For the text-containing cell, return its midpoint in (x, y) coordinate format. 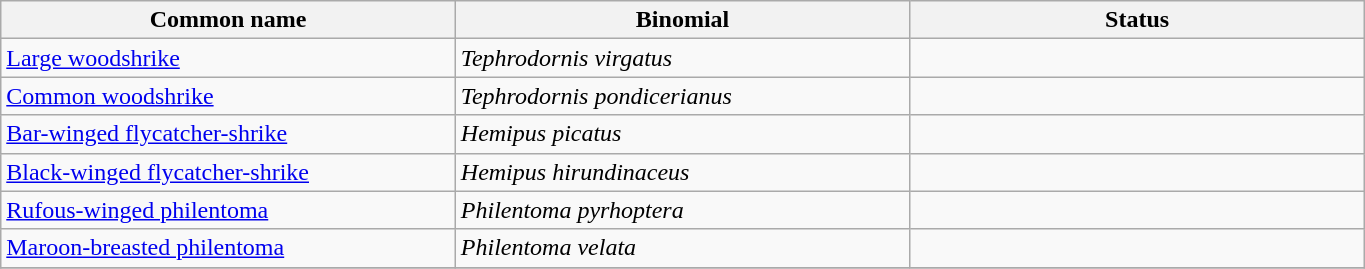
Binomial (682, 20)
Tephrodornis pondicerianus (682, 96)
Hemipus hirundinaceus (682, 172)
Philentoma pyrhoptera (682, 210)
Black-winged flycatcher-shrike (228, 172)
Bar-winged flycatcher-shrike (228, 134)
Hemipus picatus (682, 134)
Rufous-winged philentoma (228, 210)
Philentoma velata (682, 248)
Common woodshrike (228, 96)
Status (1138, 20)
Large woodshrike (228, 58)
Common name (228, 20)
Maroon-breasted philentoma (228, 248)
Tephrodornis virgatus (682, 58)
